Identify which cell holds the provided text, then report its [x, y] central coordinate. 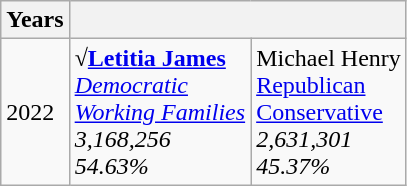
2022 [35, 112]
Years [35, 20]
Michael HenryRepublicanConservative2,631,30145.37% [329, 112]
√Letitia JamesDemocraticWorking Families3,168,25654.63% [160, 112]
